Pinpoint the cell where the given text exists, returning its [x, y] midpoint coordinate. 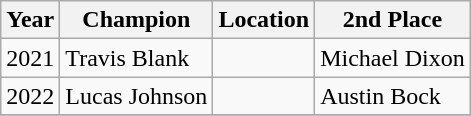
Champion [136, 20]
Travis Blank [136, 58]
Lucas Johnson [136, 96]
Austin Bock [393, 96]
Location [264, 20]
Michael Dixon [393, 58]
2022 [30, 96]
2021 [30, 58]
Year [30, 20]
2nd Place [393, 20]
